Extract the (X, Y) coordinate from the center of the cell holding the provided text.  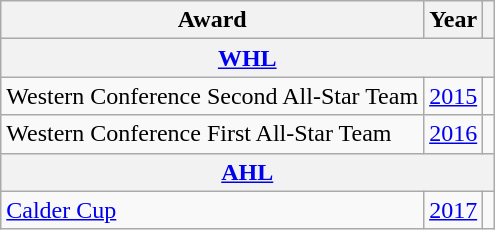
Calder Cup (212, 210)
Year (454, 20)
Western Conference First All-Star Team (212, 134)
Award (212, 20)
WHL (248, 58)
AHL (248, 172)
2016 (454, 134)
Western Conference Second All-Star Team (212, 96)
2015 (454, 96)
2017 (454, 210)
